Pinpoint the cell where the given text exists, returning its (x, y) midpoint coordinate. 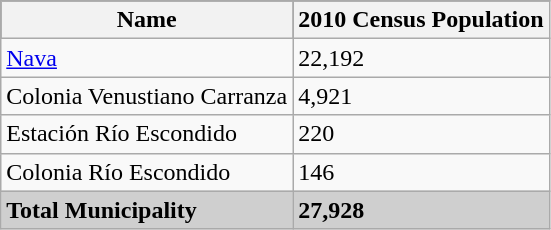
146 (421, 172)
Estación Río Escondido (147, 134)
Nava (147, 58)
2010 Census Population (421, 20)
Colonia Venustiano Carranza (147, 96)
Colonia Río Escondido (147, 172)
27,928 (421, 210)
22,192 (421, 58)
Name (147, 20)
220 (421, 134)
Total Municipality (147, 210)
4,921 (421, 96)
